For the text-containing cell, return its midpoint in [x, y] coordinate format. 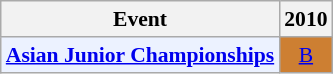
2010 [306, 19]
Event [140, 19]
Asian Junior Championships [140, 55]
B [306, 55]
